Determine the (X, Y) coordinate at the center of the cell enclosing the given text.  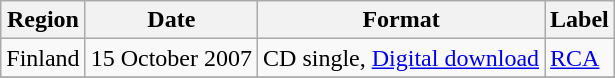
Date (171, 20)
Label (580, 20)
RCA (580, 58)
15 October 2007 (171, 58)
CD single, Digital download (402, 58)
Region (43, 20)
Format (402, 20)
Finland (43, 58)
